Find where the given text appears and provide that cell's center as (x, y) coordinate. 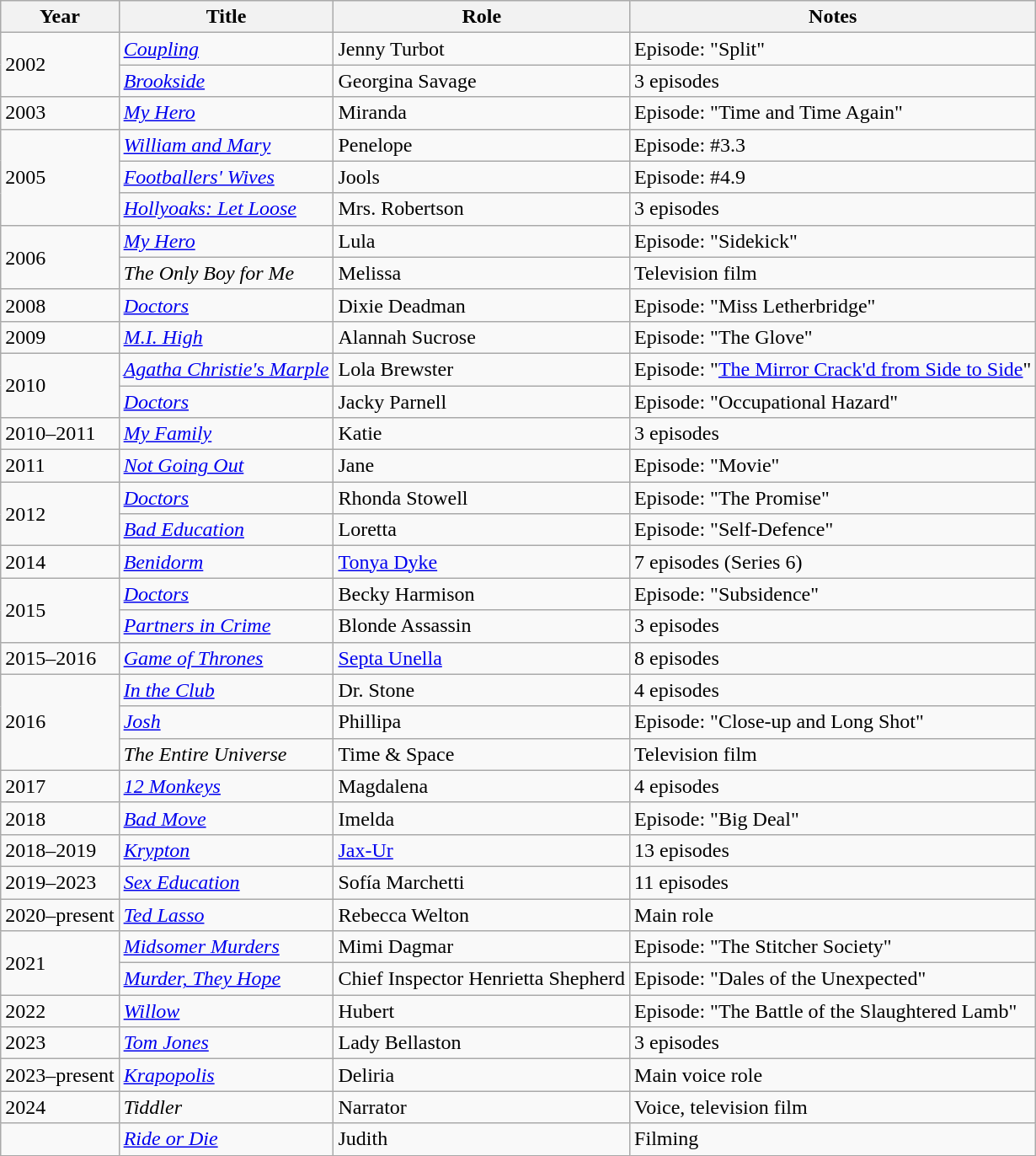
Episode: "The Mirror Crack'd from Side to Side" (833, 369)
Partners in Crime (226, 626)
In the Club (226, 690)
Episode: #4.9 (833, 177)
Coupling (226, 49)
Title (226, 17)
2012 (60, 514)
Benidorm (226, 562)
2018–2019 (60, 850)
Bad Education (226, 530)
Hubert (482, 1011)
Deliria (482, 1075)
2010 (60, 385)
Mimi Dagmar (482, 947)
Ted Lasso (226, 914)
Mrs. Robertson (482, 209)
2009 (60, 337)
Miranda (482, 113)
2017 (60, 786)
Game of Thrones (226, 658)
Agatha Christie's Marple (226, 369)
Episode: "Occupational Hazard" (833, 402)
2015 (60, 610)
Rhonda Stowell (482, 498)
Filming (833, 1139)
Episode: #3.3 (833, 145)
Time & Space (482, 754)
Episode: "Close-up and Long Shot" (833, 722)
2020–present (60, 914)
Midsomer Murders (226, 947)
Not Going Out (226, 466)
2021 (60, 963)
Role (482, 17)
Narrator (482, 1107)
Sofía Marchetti (482, 882)
Episode: "The Stitcher Society" (833, 947)
13 episodes (833, 850)
The Only Boy for Me (226, 273)
Episode: "The Glove" (833, 337)
Episode: "Split" (833, 49)
2015–2016 (60, 658)
2016 (60, 722)
Episode: "Self-Defence" (833, 530)
Dixie Deadman (482, 305)
Episode: "Sidekick" (833, 241)
Footballers' Wives (226, 177)
12 Monkeys (226, 786)
Notes (833, 17)
M.I. High (226, 337)
The Entire Universe (226, 754)
2018 (60, 818)
Judith (482, 1139)
2010–2011 (60, 434)
Episode: "The Promise" (833, 498)
Sex Education (226, 882)
Lady Bellaston (482, 1043)
Jax-Ur (482, 850)
Dr. Stone (482, 690)
Rebecca Welton (482, 914)
Bad Move (226, 818)
Josh (226, 722)
Episode: "Miss Letherbridge" (833, 305)
Katie (482, 434)
2023–present (60, 1075)
Tiddler (226, 1107)
Brookside (226, 81)
Lola Brewster (482, 369)
Episode: "Big Deal" (833, 818)
Penelope (482, 145)
2011 (60, 466)
2014 (60, 562)
Murder, They Hope (226, 979)
Alannah Sucrose (482, 337)
Hollyoaks: Let Loose (226, 209)
2019–2023 (60, 882)
Chief Inspector Henrietta Shepherd (482, 979)
Lula (482, 241)
Ride or Die (226, 1139)
Jacky Parnell (482, 402)
Blonde Assassin (482, 626)
2005 (60, 177)
2022 (60, 1011)
2003 (60, 113)
Krypton (226, 850)
Georgina Savage (482, 81)
Episode: "Time and Time Again" (833, 113)
Loretta (482, 530)
2006 (60, 257)
Krapopolis (226, 1075)
2023 (60, 1043)
My Family (226, 434)
Jools (482, 177)
Main role (833, 914)
2002 (60, 65)
Tom Jones (226, 1043)
Tonya Dyke (482, 562)
Episode: "Dales of the Unexpected" (833, 979)
Episode: "The Battle of the Slaughtered Lamb" (833, 1011)
2008 (60, 305)
Melissa (482, 273)
Imelda (482, 818)
2024 (60, 1107)
Jane (482, 466)
Episode: "Movie" (833, 466)
11 episodes (833, 882)
Phillipa (482, 722)
7 episodes (Series 6) (833, 562)
8 episodes (833, 658)
Magdalena (482, 786)
Main voice role (833, 1075)
Becky Harmison (482, 594)
Year (60, 17)
William and Mary (226, 145)
Episode: "Subsidence" (833, 594)
Voice, television film (833, 1107)
Septa Unella (482, 658)
Jenny Turbot (482, 49)
Willow (226, 1011)
